Pinpoint the cell where the given text exists, returning its [X, Y] midpoint coordinate. 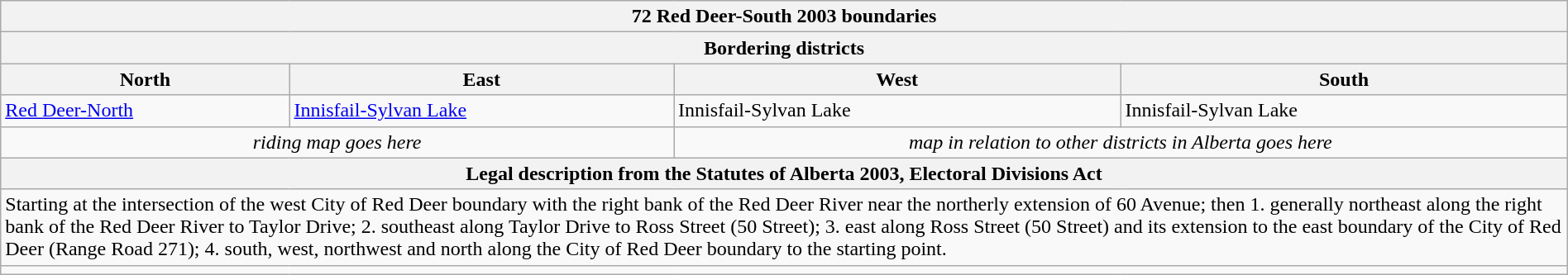
Red Deer-North [146, 111]
South [1344, 79]
riding map goes here [337, 142]
Bordering districts [784, 48]
map in relation to other districts in Alberta goes here [1121, 142]
West [897, 79]
Legal description from the Statutes of Alberta 2003, Electoral Divisions Act [784, 173]
North [146, 79]
72 Red Deer-South 2003 boundaries [784, 17]
East [481, 79]
